Return [x, y] of the center of cell containing provided text 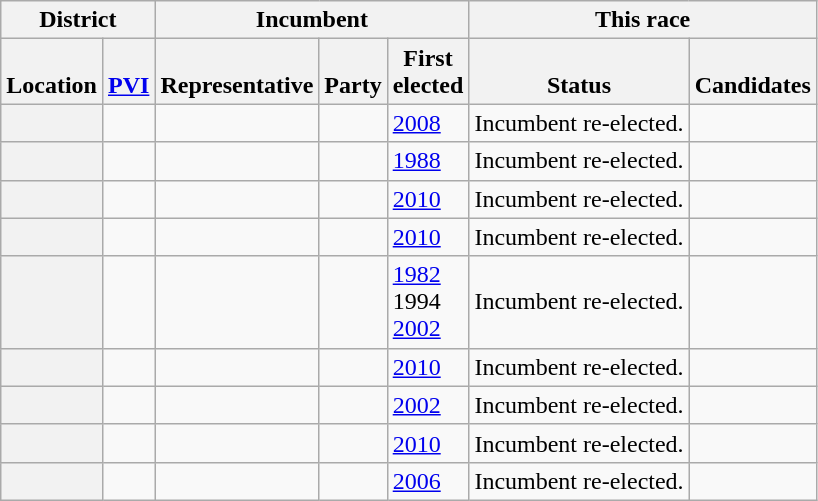
Party [353, 72]
2006 [428, 481]
This race [642, 20]
1988 [428, 161]
Representative [237, 72]
Firstelected [428, 72]
Status [579, 72]
Candidates [752, 72]
2002 [428, 405]
2008 [428, 123]
PVI [128, 72]
Incumbent [312, 20]
19821994 2002 [428, 302]
Location [52, 72]
District [78, 20]
